Scan for the cell matching the given text and deliver its (x, y) coordinate at center. 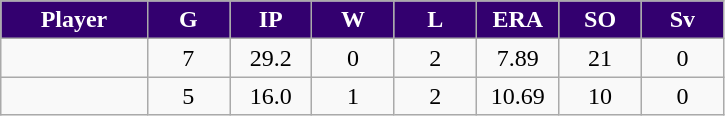
16.0 (271, 96)
10 (600, 96)
ERA (518, 20)
7.89 (518, 58)
IP (271, 20)
L (435, 20)
Sv (682, 20)
G (188, 20)
5 (188, 96)
Player (74, 20)
21 (600, 58)
10.69 (518, 96)
SO (600, 20)
1 (353, 96)
29.2 (271, 58)
W (353, 20)
7 (188, 58)
